Output the (X, Y) coordinate of the center of the cell containing the given text.  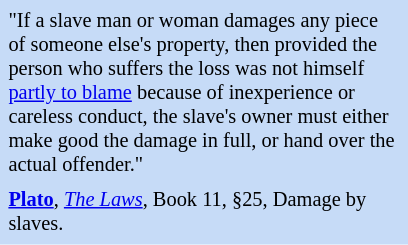
Plato, The Laws, Book 11, §25, Damage by slaves. (204, 212)
